Provide the [X, Y] coordinate of the cell's center where the given text is located.  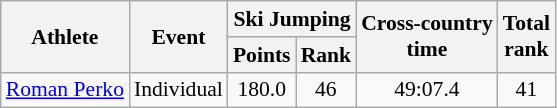
Points [262, 55]
Roman Perko [65, 90]
49:07.4 [427, 90]
Cross-country time [427, 36]
Event [178, 36]
Individual [178, 90]
180.0 [262, 90]
Athlete [65, 36]
46 [326, 90]
41 [526, 90]
Total rank [526, 36]
Rank [326, 55]
Ski Jumping [292, 19]
